For the text-containing cell, return its midpoint in [x, y] coordinate format. 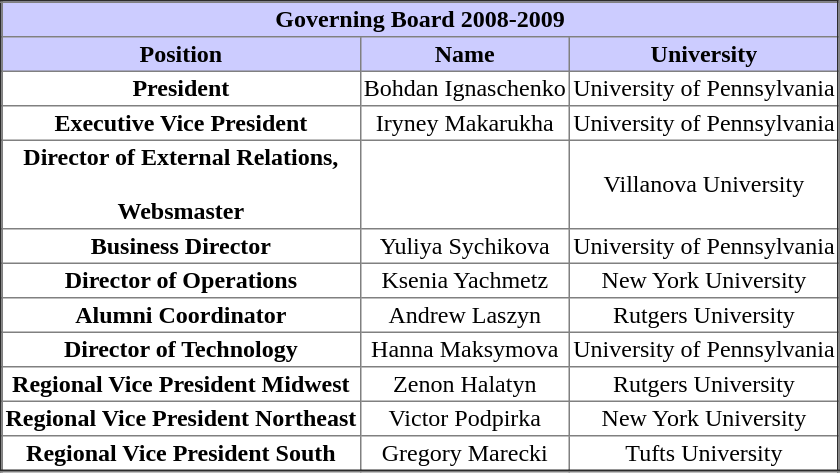
Bohdan Ignaschenko [464, 88]
University [704, 54]
Governing Board 2008-2009 [420, 20]
Director of External Relations, Websmaster [180, 184]
Villanova University [704, 184]
Hanna Maksymova [464, 349]
Director of Technology [180, 349]
Victor Podpirka [464, 418]
Yuliya Sychikova [464, 246]
Executive Vice President [180, 123]
Iryney Makarukha [464, 123]
Andrew Laszyn [464, 315]
Name [464, 54]
Position [180, 54]
Regional Vice President Midwest [180, 384]
Alumni Coordinator [180, 315]
Regional Vice President Northeast [180, 418]
Zenon Halatyn [464, 384]
Ksenia Yachmetz [464, 280]
President [180, 88]
Regional Vice President South [180, 454]
Business Director [180, 246]
Tufts University [704, 454]
Gregory Marecki [464, 454]
Director of Operations [180, 280]
